Return the (x, y) coordinate for the center point of the cell that contains the specified text.  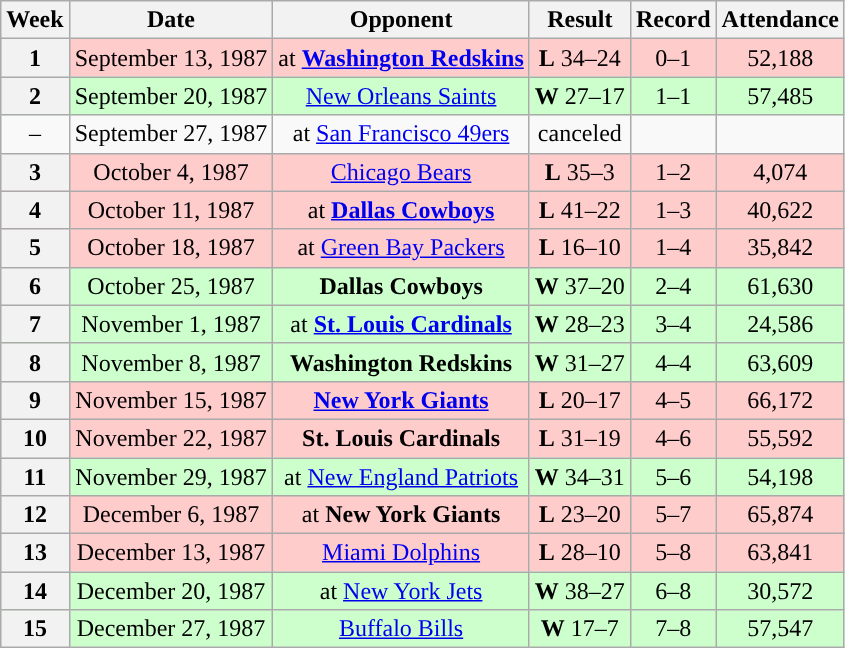
W 37–20 (580, 286)
L 35–3 (580, 172)
at New England Patriots (401, 477)
at Washington Redskins (401, 58)
November 8, 1987 (171, 362)
8 (35, 362)
1 (35, 58)
1–1 (673, 96)
L 41–22 (580, 210)
W 17–7 (580, 629)
December 6, 1987 (171, 515)
12 (35, 515)
November 15, 1987 (171, 400)
– (35, 134)
Dallas Cowboys (401, 286)
October 25, 1987 (171, 286)
6 (35, 286)
57,485 (780, 96)
65,874 (780, 515)
September 27, 1987 (171, 134)
1–2 (673, 172)
December 20, 1987 (171, 591)
40,622 (780, 210)
15 (35, 629)
November 29, 1987 (171, 477)
St. Louis Cardinals (401, 438)
October 18, 1987 (171, 248)
1–3 (673, 210)
5–8 (673, 553)
Record (673, 20)
2 (35, 96)
13 (35, 553)
55,592 (780, 438)
5 (35, 248)
L 16–10 (580, 248)
canceled (580, 134)
3–4 (673, 324)
7–8 (673, 629)
W 31–27 (580, 362)
New Orleans Saints (401, 96)
4 (35, 210)
at Dallas Cowboys (401, 210)
10 (35, 438)
9 (35, 400)
4–6 (673, 438)
4–5 (673, 400)
5–6 (673, 477)
24,586 (780, 324)
New York Giants (401, 400)
Week (35, 20)
52,188 (780, 58)
November 22, 1987 (171, 438)
L 28–10 (580, 553)
Opponent (401, 20)
W 38–27 (580, 591)
1–4 (673, 248)
September 13, 1987 (171, 58)
September 20, 1987 (171, 96)
4,074 (780, 172)
at San Francisco 49ers (401, 134)
W 34–31 (580, 477)
at New York Jets (401, 591)
L 23–20 (580, 515)
W 28–23 (580, 324)
at St. Louis Cardinals (401, 324)
35,842 (780, 248)
11 (35, 477)
December 27, 1987 (171, 629)
30,572 (780, 591)
December 13, 1987 (171, 553)
Washington Redskins (401, 362)
L 20–17 (580, 400)
Attendance (780, 20)
November 1, 1987 (171, 324)
Chicago Bears (401, 172)
L 34–24 (580, 58)
57,547 (780, 629)
14 (35, 591)
4–4 (673, 362)
6–8 (673, 591)
61,630 (780, 286)
October 4, 1987 (171, 172)
63,841 (780, 553)
66,172 (780, 400)
3 (35, 172)
63,609 (780, 362)
54,198 (780, 477)
October 11, 1987 (171, 210)
W 27–17 (580, 96)
2–4 (673, 286)
5–7 (673, 515)
L 31–19 (580, 438)
at Green Bay Packers (401, 248)
Miami Dolphins (401, 553)
at New York Giants (401, 515)
0–1 (673, 58)
Date (171, 20)
Buffalo Bills (401, 629)
7 (35, 324)
Result (580, 20)
